Determine the (x, y) coordinate at the center of the cell enclosing the given text.  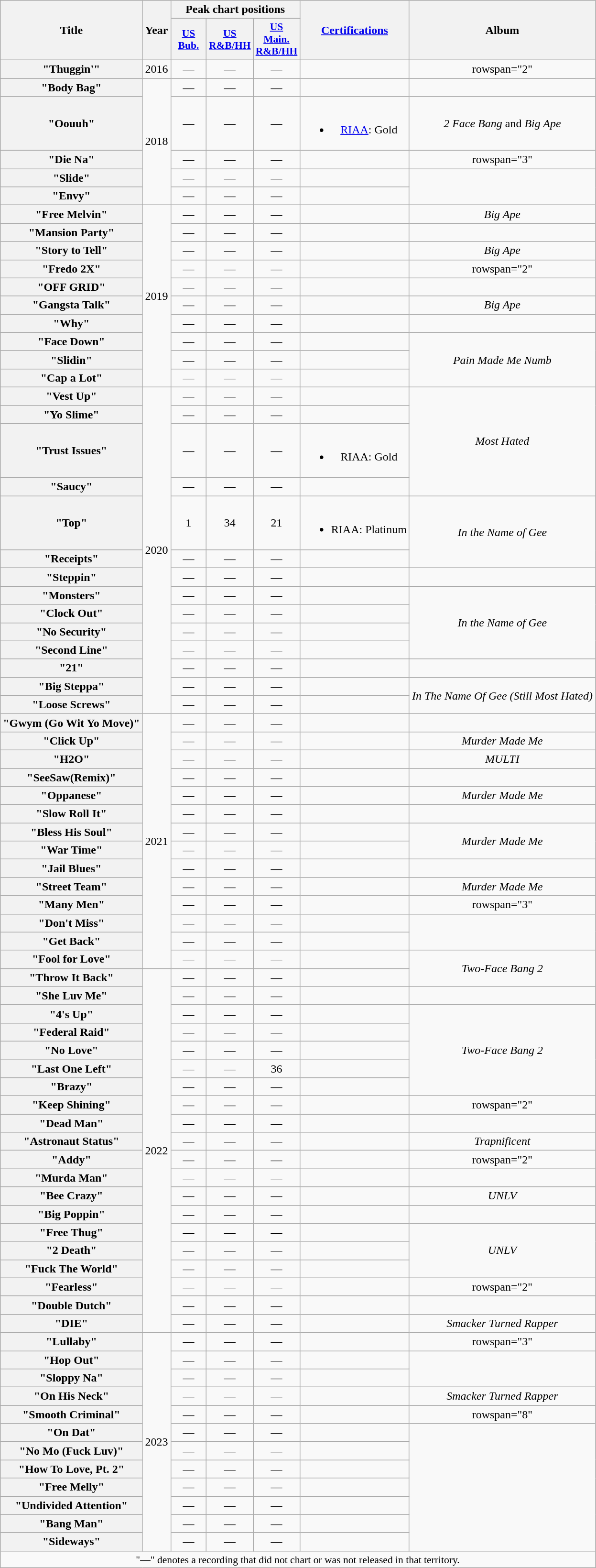
"Bless His Soul" (72, 832)
USMain.R&B/HH (277, 39)
"4's Up" (72, 1014)
"Thuggin'" (72, 69)
USR&B/HH (230, 39)
"Murda Man" (72, 1178)
Album (502, 31)
"Last One Left" (72, 1069)
"Face Down" (72, 341)
"Envy" (72, 196)
"Throw It Back" (72, 977)
"Addy" (72, 1160)
"Body Bag" (72, 88)
34 (230, 523)
2019 (157, 296)
"Mansion Party" (72, 232)
"Yo Slime" (72, 415)
"Clock Out" (72, 614)
Title (72, 31)
"Oppanese" (72, 796)
"Trust Issues" (72, 450)
USBub. (188, 39)
"Saucy" (72, 487)
"Street Team" (72, 887)
"DIE" (72, 1323)
Pain Made Me Numb (502, 360)
rowspan="8" (502, 1414)
"SeeSaw(Remix)" (72, 777)
"Click Up" (72, 741)
Certifications (355, 31)
"How To Love, Pt. 2" (72, 1469)
"No Love" (72, 1050)
"Monsters" (72, 595)
"Keep Shining" (72, 1105)
2022 (157, 1151)
"Fredo 2X" (72, 269)
"Second Line" (72, 650)
"—" denotes a recording that did not chart or was not released in that territory. (298, 1559)
"Jail Blues" (72, 868)
"OFF GRID" (72, 287)
2020 (157, 550)
"No Security" (72, 632)
2018 (157, 142)
"Fuck The World" (72, 1269)
"Die Na" (72, 160)
"Slide" (72, 178)
"Gangsta Talk" (72, 305)
"Why" (72, 323)
1 (188, 523)
"On His Neck" (72, 1396)
"Top" (72, 523)
"Oouuh" (72, 123)
"Federal Raid" (72, 1032)
Most Hated (502, 441)
2021 (157, 841)
"Fearless" (72, 1287)
"Smooth Criminal" (72, 1414)
"Cap a Lot" (72, 378)
2 Face Bang and Big Ape (502, 123)
"Bee Crazy" (72, 1196)
"Big Poppin" (72, 1214)
"Slidin" (72, 360)
"Sideways" (72, 1542)
"H2O" (72, 759)
"Slow Roll It" (72, 814)
"Hop Out" (72, 1360)
"Loose Screws" (72, 704)
"Vest Up" (72, 396)
"Receipts" (72, 559)
"She Luv Me" (72, 996)
Year (157, 31)
"Fool for Love" (72, 959)
"Gwym (Go Wit Yo Move)" (72, 723)
MULTI (502, 759)
21 (277, 523)
"2 Death" (72, 1250)
"21" (72, 668)
"Lullaby" (72, 1341)
"Bang Man" (72, 1524)
"Double Dutch" (72, 1305)
2023 (157, 1441)
"Free Thug" (72, 1232)
"Sloppy Na" (72, 1378)
Trapnificent (502, 1141)
"Don't Miss" (72, 923)
36 (277, 1069)
"War Time" (72, 850)
"Dead Man" (72, 1123)
"Astronaut Status" (72, 1141)
"Story to Tell" (72, 251)
2016 (157, 69)
Peak chart positions (235, 10)
"Brazy" (72, 1087)
"No Mo (Fuck Luv)" (72, 1451)
"Get Back" (72, 941)
RIAA: Platinum (355, 523)
"Free Melly" (72, 1487)
"Many Men" (72, 905)
"On Dat" (72, 1433)
"Big Steppa" (72, 686)
"Undivided Attention" (72, 1505)
"Free Melvin" (72, 214)
"Steppin" (72, 577)
In The Name Of Gee (Still Most Hated) (502, 695)
